Return [X, Y] of the center of cell containing provided text 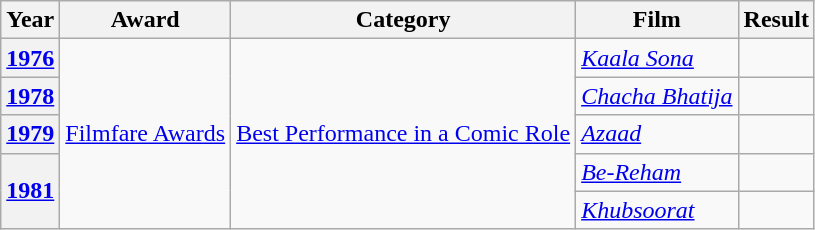
Filmfare Awards [146, 134]
1976 [30, 58]
1981 [30, 191]
Khubsoorat [657, 210]
Award [146, 20]
Chacha Bhatija [657, 96]
Azaad [657, 134]
Be-Reham [657, 172]
Result [776, 20]
Kaala Sona [657, 58]
1979 [30, 134]
Best Performance in a Comic Role [404, 134]
Year [30, 20]
1978 [30, 96]
Category [404, 20]
Film [657, 20]
